Determine the (X, Y) coordinate at the center of the cell enclosing the given text.  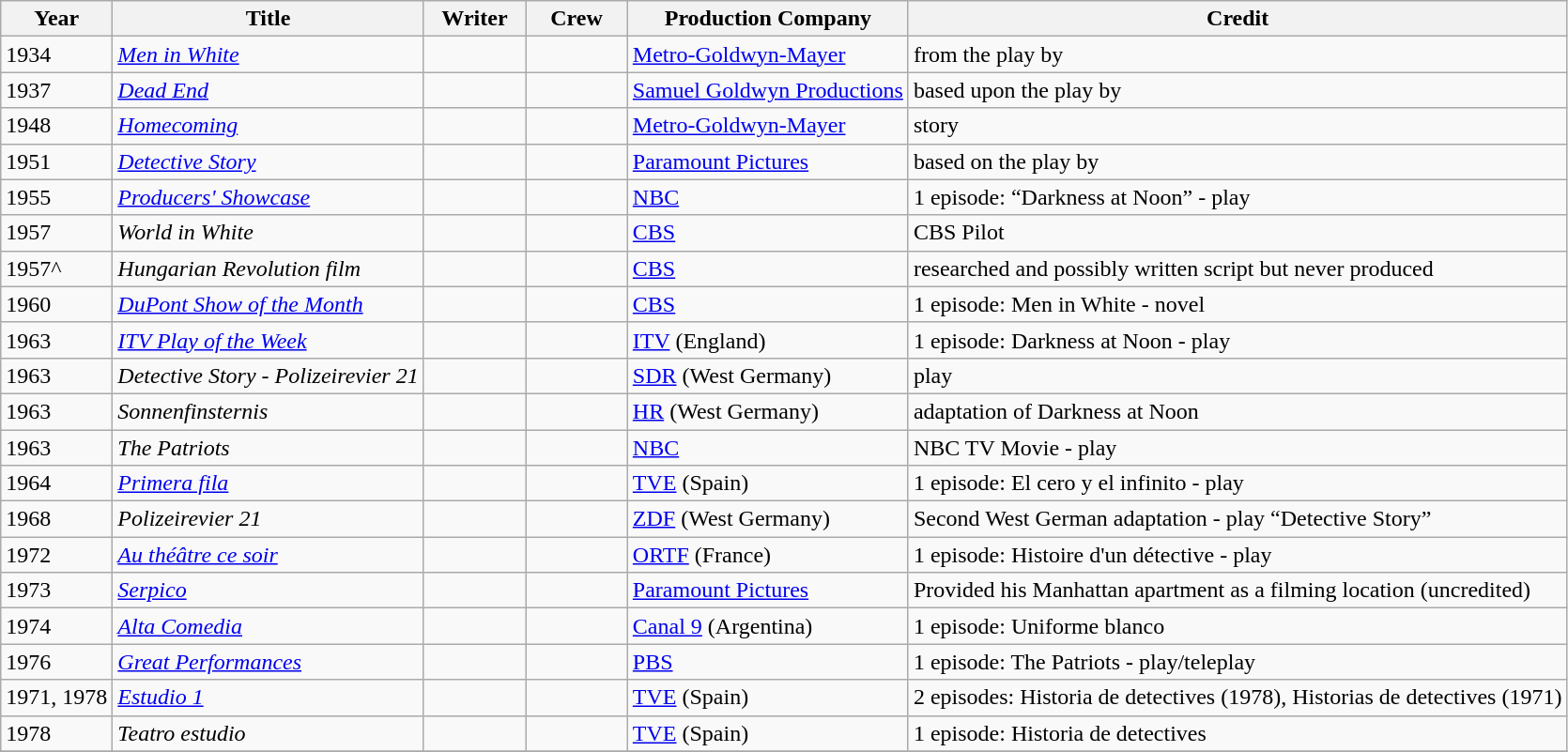
Samuel Goldwyn Productions (768, 90)
Writer (475, 19)
1964 (56, 483)
Year (56, 19)
Detective Story - Polizeirevier 21 (269, 376)
Provided his Manhattan apartment as a filming location (uncredited) (1237, 591)
PBS (768, 662)
Homecoming (269, 126)
1968 (56, 519)
Crew (576, 19)
1957^ (56, 269)
CBS Pilot (1237, 233)
1960 (56, 304)
Dead End (269, 90)
1976 (56, 662)
Au théâtre ce soir (269, 555)
1 episode: Darkness at Noon - play (1237, 340)
1 episode: Historia de detectives (1237, 733)
story (1237, 126)
Hungarian Revolution film (269, 269)
based upon the play by (1237, 90)
play (1237, 376)
ORTF (France) (768, 555)
Estudio 1 (269, 698)
Teatro estudio (269, 733)
NBC TV Movie - play (1237, 448)
researched and possibly written script but never produced (1237, 269)
1 episode: “Darkness at Noon” - play (1237, 197)
Men in White (269, 54)
Canal 9 (Argentina) (768, 626)
1 episode: El cero y el infinito - play (1237, 483)
HR (West Germany) (768, 411)
1 episode: Men in White - novel (1237, 304)
1957 (56, 233)
1948 (56, 126)
based on the play by (1237, 161)
SDR (West Germany) (768, 376)
Polizeirevier 21 (269, 519)
1 episode: Histoire d'un détective - play (1237, 555)
ITV (England) (768, 340)
1973 (56, 591)
from the play by (1237, 54)
Sonnenfinsternis (269, 411)
DuPont Show of the Month (269, 304)
1974 (56, 626)
Detective Story (269, 161)
adaptation of Darkness at Noon (1237, 411)
Great Performances (269, 662)
Primera fila (269, 483)
Second West German adaptation - play “Detective Story” (1237, 519)
Producers' Showcase (269, 197)
The Patriots (269, 448)
Title (269, 19)
World in White (269, 233)
2 episodes: Historia de detectives (1978), Historias de detectives (1971) (1237, 698)
Production Company (768, 19)
1955 (56, 197)
1934 (56, 54)
Serpico (269, 591)
1937 (56, 90)
1971, 1978 (56, 698)
1978 (56, 733)
ZDF (West Germany) (768, 519)
1 episode: Uniforme blanco (1237, 626)
1972 (56, 555)
Credit (1237, 19)
1951 (56, 161)
Alta Comedia (269, 626)
1 episode: The Patriots - play/teleplay (1237, 662)
ITV Play of the Week (269, 340)
